Detect which cell encompasses the target text, then output its (X, Y) center coordinate. 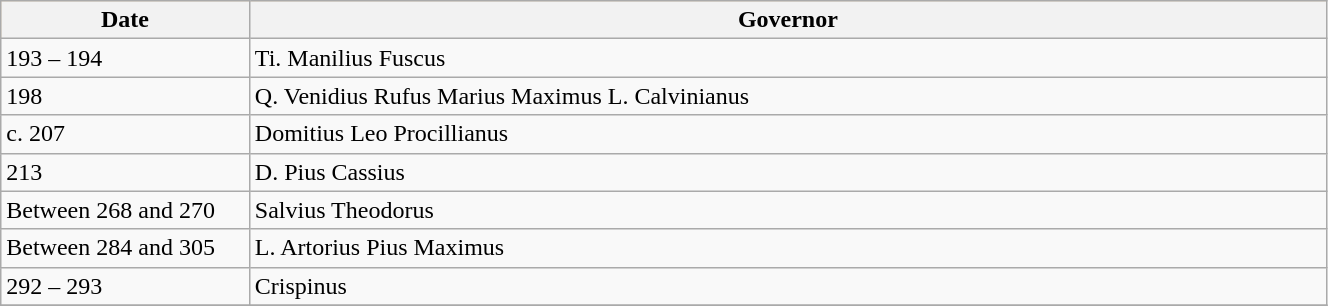
Crispinus (788, 286)
292 – 293 (126, 286)
198 (126, 96)
Governor (788, 20)
Between 268 and 270 (126, 210)
Domitius Leo Procillianus (788, 134)
Between 284 and 305 (126, 248)
Ti. Manilius Fuscus (788, 58)
Date (126, 20)
Q. Venidius Rufus Marius Maximus L. Calvinianus (788, 96)
213 (126, 172)
193 – 194 (126, 58)
D. Pius Cassius (788, 172)
c. 207 (126, 134)
Salvius Theodorus (788, 210)
L. Artorius Pius Maximus (788, 248)
